Find where the given text appears and provide that cell's center as (X, Y) coordinate. 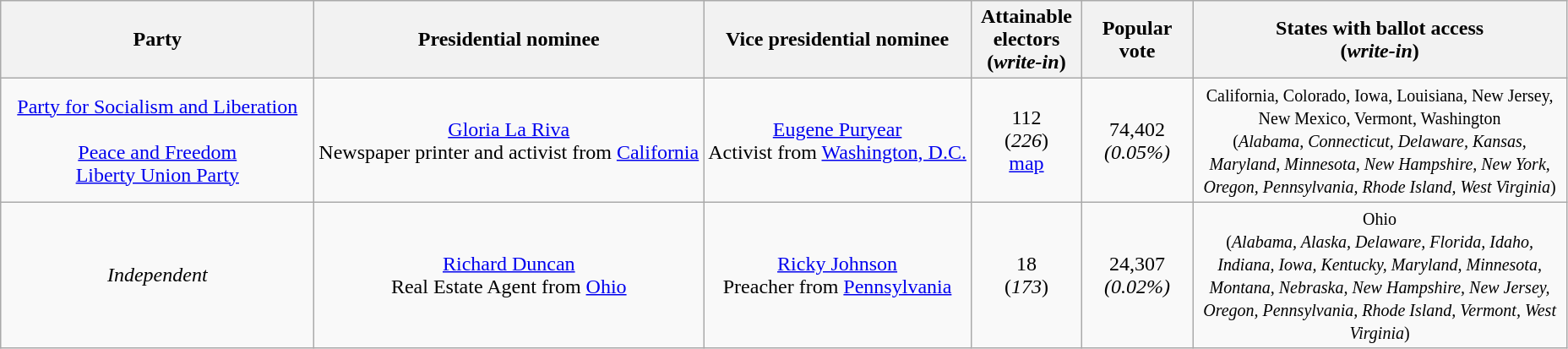
Vice presidential nominee (838, 40)
Gloria La RivaNewspaper printer and activist from California (509, 140)
Ricky JohnsonPreacher from Pennsylvania (838, 275)
Presidential nominee (509, 40)
Independent (157, 275)
74,402(0.05%) (1137, 140)
24,307(0.02%) (1137, 275)
Party for Socialism and LiberationPeace and Freedom Liberty Union Party (157, 140)
Popular vote (1137, 40)
Party (157, 40)
Richard DuncanReal Estate Agent from Ohio (509, 275)
18(173) (1026, 275)
Eugene PuryearActivist from Washington, D.C. (838, 140)
112(226)map (1026, 140)
States with ballot access(write-in) (1380, 40)
Attainable electors(write-in) (1026, 40)
